Return the [x, y] coordinate for the center point of the cell that contains the specified text.  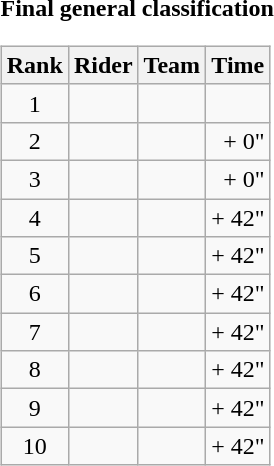
9 [34, 408]
Team [172, 65]
2 [34, 141]
Rank [34, 65]
Time [238, 65]
1 [34, 103]
4 [34, 217]
3 [34, 179]
5 [34, 256]
8 [34, 370]
7 [34, 332]
Rider [103, 65]
10 [34, 446]
6 [34, 294]
